Find where the given text appears and provide that cell's center as (x, y) coordinate. 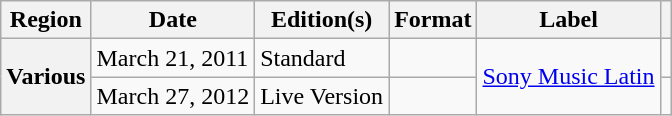
Various (46, 77)
Format (433, 20)
Live Version (322, 96)
Date (173, 20)
Region (46, 20)
Sony Music Latin (568, 77)
March 21, 2011 (173, 58)
Label (568, 20)
March 27, 2012 (173, 96)
Standard (322, 58)
Edition(s) (322, 20)
